Capture the cell that displays the provided text and extract its (x, y) central coordinate. 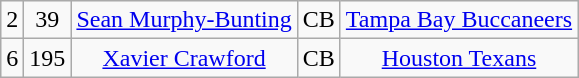
195 (48, 58)
Houston Texans (458, 58)
39 (48, 20)
Xavier Crawford (184, 58)
2 (12, 20)
Sean Murphy-Bunting (184, 20)
Tampa Bay Buccaneers (458, 20)
6 (12, 58)
